Return the (X, Y) coordinate for the center point of the cell that contains the specified text.  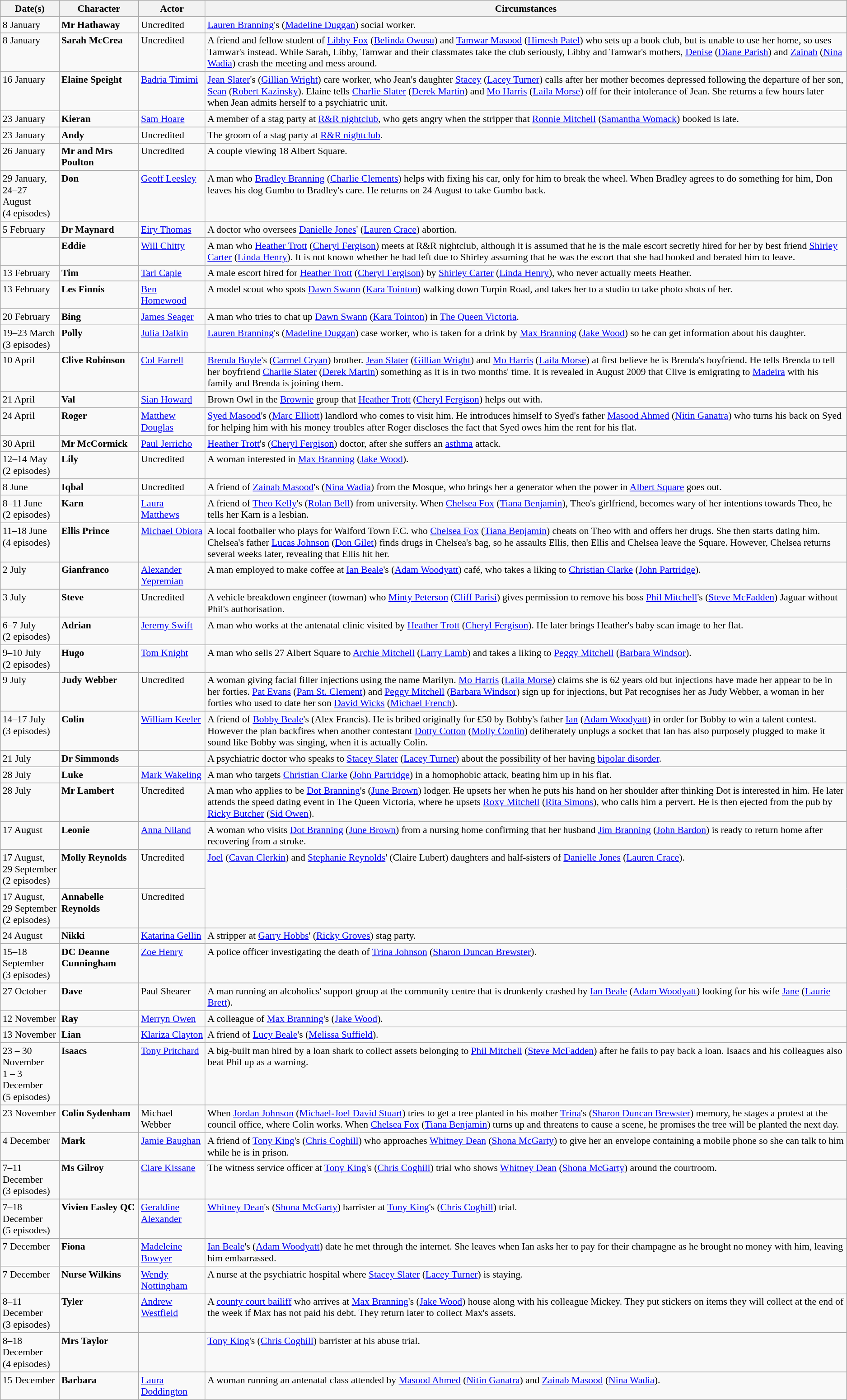
A model scout who spots Dawn Swann (Kara Tointon) walking down Turpin Road, and takes her to a studio to take photo shots of her. (526, 295)
A nurse at the psychiatric hospital where Stacey Slater (Lacey Turner) is staying. (526, 1280)
Michael Obiora (172, 542)
Geraldine Alexander (172, 1219)
19–23 March (3 episodes) (30, 339)
11–18 June (4 episodes) (30, 542)
23 – 30 November 1 – 3 December (5 episodes) (30, 1074)
8–11 June (2 episodes) (30, 509)
Lauren Branning's (Madeline Duggan) social worker. (526, 25)
8 June (30, 487)
24 April (30, 422)
Steve (99, 604)
Luke (99, 775)
DC Deanne Cunningham (99, 964)
Alexander Yepremian (172, 576)
Gianfranco (99, 576)
15 December (30, 1386)
Will Chitty (172, 251)
A friend of Zainab Masood's (Nina Wadia) from the Mosque, who brings her a generator when the power in Albert Square goes out. (526, 487)
Tony Pritchard (172, 1074)
Heather Trott's (Cheryl Fergison) doctor, after she suffers an asthma attack. (526, 444)
Matthew Douglas (172, 422)
Ben Homewood (172, 295)
Isaacs (99, 1074)
Laura Doddington (172, 1386)
Mr Hathaway (99, 25)
Don (99, 196)
12–14 May (2 episodes) (30, 465)
Mrs Taylor (99, 1353)
Eddie (99, 251)
Mr Lambert (99, 802)
Colin (99, 731)
Sarah McCrea (99, 52)
Dr Simmonds (99, 759)
A psychiatric doctor who speaks to Stacey Slater (Lacey Turner) about the possibility of her having bipolar disorder. (526, 759)
3 July (30, 604)
17 August (30, 836)
Tom Knight (172, 659)
Paul Shearer (172, 997)
Zoe Henry (172, 964)
5 February (30, 229)
Barbara (99, 1386)
9 July (30, 692)
24 August (30, 936)
Karn (99, 509)
Nurse Wilkins (99, 1280)
Val (99, 400)
Brown Owl in the Brownie group that Heather Trott (Cheryl Fergison) helps out with. (526, 400)
Paul Jerricho (172, 444)
Ray (99, 1019)
A stripper at Garry Hobbs' (Ricky Groves) stag party. (526, 936)
16 January (30, 91)
2 July (30, 576)
Roger (99, 422)
Mark Wakeling (172, 775)
Julia Dalkin (172, 339)
A woman running an antenatal class attended by Masood Ahmed (Nitin Ganatra) and Zainab Masood (Nina Wadia). (526, 1386)
Lauren Branning's (Madeline Duggan) case worker, who is taken for a drink by Max Branning (Jake Wood) so he can get information about his daughter. (526, 339)
Tony King's (Chris Coghill) barrister at his abuse trial. (526, 1353)
Kieran (99, 119)
Sam Hoare (172, 119)
14–17 July (3 episodes) (30, 731)
7–11 December (3 episodes) (30, 1180)
Badria Timimi (172, 91)
A colleague of Max Branning's (Jake Wood). (526, 1019)
Molly Reynolds (99, 869)
Geoff Leesley (172, 196)
Polly (99, 339)
Elaine Speight (99, 91)
Judy Webber (99, 692)
Eiry Thomas (172, 229)
Leonie (99, 836)
23 November (30, 1119)
21 July (30, 759)
Tyler (99, 1314)
Tarl Caple (172, 273)
The groom of a stag party at R&R nightclub. (526, 135)
Joel (Cavan Clerkin) and Stephanie Reynolds' (Claire Lubert) daughters and half-sisters of Danielle Jones (Lauren Crace). (526, 889)
Iqbal (99, 487)
Colin Sydenham (99, 1119)
Jamie Baughan (172, 1147)
12 November (30, 1019)
Fiona (99, 1252)
Bing (99, 317)
A male escort hired for Heather Trott (Cheryl Fergison) by Shirley Carter (Linda Henry), who never actually meets Heather. (526, 273)
20 February (30, 317)
Date(s) (30, 9)
A man who works at the antenatal clinic visited by Heather Trott (Cheryl Fergison). He later brings Heather's baby scan image to her flat. (526, 631)
6–7 July (2 episodes) (30, 631)
Andy (99, 135)
Lily (99, 465)
7–18 December (5 episodes) (30, 1219)
A couple viewing 18 Albert Square. (526, 157)
26 January (30, 157)
Klariza Clayton (172, 1035)
A woman interested in Max Branning (Jake Wood). (526, 465)
27 October (30, 997)
A man who sells 27 Albert Square to Archie Mitchell (Larry Lamb) and takes a liking to Peggy Mitchell (Barbara Windsor). (526, 659)
Whitney Dean's (Shona McGarty) barrister at Tony King's (Chris Coghill) trial. (526, 1219)
Actor (172, 9)
9–10 July (2 episodes) (30, 659)
15–18 September (3 episodes) (30, 964)
Wendy Nottingham (172, 1280)
4 December (30, 1147)
Vivien Easley QC (99, 1219)
Sian Howard (172, 400)
James Seager (172, 317)
A man employed to make coffee at Ian Beale's (Adam Woodyatt) café, who takes a liking to Christian Clarke (John Partridge). (526, 576)
Katarina Gellin (172, 936)
Mark (99, 1147)
Madeleine Bowyer (172, 1252)
21 April (30, 400)
Dave (99, 997)
Ellis Prince (99, 542)
A police officer investigating the death of Trina Johnson (Sharon Duncan Brewster). (526, 964)
13 November (30, 1035)
Adrian (99, 631)
30 April (30, 444)
Annabelle Reynolds (99, 908)
8–11 December (3 episodes) (30, 1314)
A friend of Lucy Beale's (Melissa Suffield). (526, 1035)
Les Finnis (99, 295)
Jeremy Swift (172, 631)
Col Farrell (172, 372)
The witness service officer at Tony King's (Chris Coghill) trial who shows Whitney Dean (Shona McGarty) around the courtroom. (526, 1180)
Clive Robinson (99, 372)
Tim (99, 273)
8–18 December (4 episodes) (30, 1353)
Dr Maynard (99, 229)
29 January,24–27 August (4 episodes) (30, 196)
Mr McCormick (99, 444)
Michael Webber (172, 1119)
Merryn Owen (172, 1019)
Ms Gilroy (99, 1180)
A man who targets Christian Clarke (John Partridge) in a homophobic attack, beating him up in his flat. (526, 775)
Anna Niland (172, 836)
Hugo (99, 659)
10 April (30, 372)
Laura Matthews (172, 509)
Lian (99, 1035)
William Keeler (172, 731)
Nikki (99, 936)
Clare Kissane (172, 1180)
Character (99, 9)
A doctor who oversees Danielle Jones' (Lauren Crace) abortion. (526, 229)
Mr and Mrs Poulton (99, 157)
A man who tries to chat up Dawn Swann (Kara Tointon) in The Queen Victoria. (526, 317)
Andrew Westfield (172, 1314)
Circumstances (526, 9)
A member of a stag party at R&R nightclub, who gets angry when the stripper that Ronnie Mitchell (Samantha Womack) booked is late. (526, 119)
